Identify which cell holds the provided text, then report its [x, y] central coordinate. 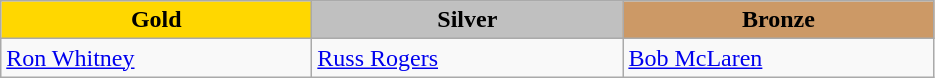
Silver [468, 20]
Bronze [778, 20]
Russ Rogers [468, 58]
Gold [156, 20]
Bob McLaren [778, 58]
Ron Whitney [156, 58]
